Determine the [X, Y] coordinate at the center of the cell enclosing the given text.  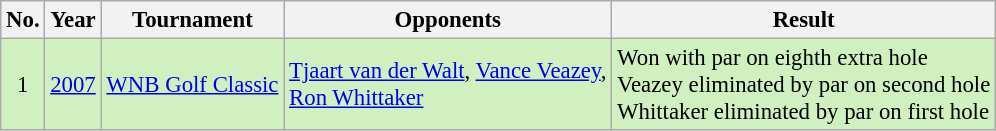
Result [804, 20]
Year [73, 20]
Tjaart van der Walt, Vance Veazey, Ron Whittaker [448, 85]
Opponents [448, 20]
Tournament [192, 20]
2007 [73, 85]
No. [23, 20]
1 [23, 85]
Won with par on eighth extra holeVeazey eliminated by par on second holeWhittaker eliminated by par on first hole [804, 85]
WNB Golf Classic [192, 85]
